Search for the cell housing the specified text and yield its (x, y) center coordinate. 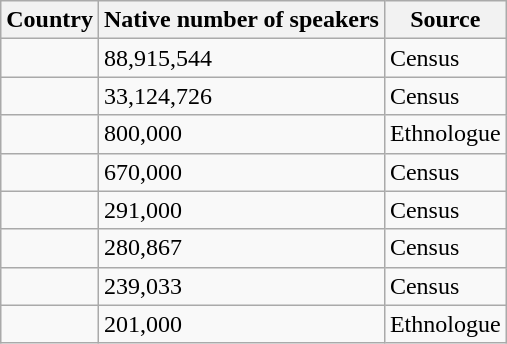
Country (50, 20)
800,000 (241, 134)
Native number of speakers (241, 20)
88,915,544 (241, 58)
670,000 (241, 172)
33,124,726 (241, 96)
201,000 (241, 324)
291,000 (241, 210)
239,033 (241, 286)
Source (445, 20)
280,867 (241, 248)
